Identify which cell holds the provided text, then report its (x, y) central coordinate. 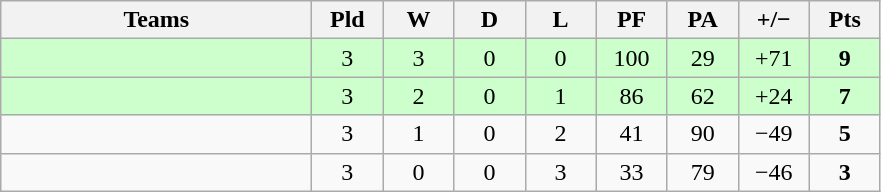
79 (702, 172)
+24 (774, 96)
L (560, 20)
W (418, 20)
D (490, 20)
Teams (156, 20)
PA (702, 20)
41 (632, 134)
9 (844, 58)
33 (632, 172)
100 (632, 58)
−46 (774, 172)
+/− (774, 20)
7 (844, 96)
62 (702, 96)
Pts (844, 20)
5 (844, 134)
−49 (774, 134)
29 (702, 58)
Pld (348, 20)
86 (632, 96)
PF (632, 20)
+71 (774, 58)
90 (702, 134)
